Extract the (x, y) coordinate from the center of the cell holding the provided text.  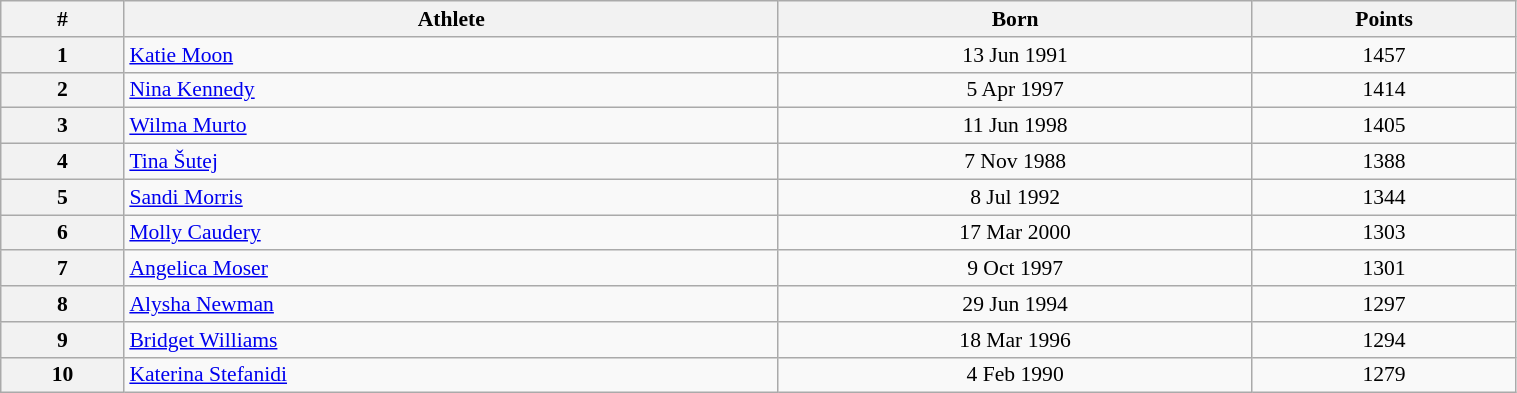
29 Jun 1994 (1015, 304)
4 Feb 1990 (1015, 375)
11 Jun 1998 (1015, 126)
1301 (1384, 269)
Wilma Murto (451, 126)
7 Nov 1988 (1015, 162)
8 Jul 1992 (1015, 197)
Alysha Newman (451, 304)
Angelica Moser (451, 269)
9 Oct 1997 (1015, 269)
13 Jun 1991 (1015, 55)
1279 (1384, 375)
10 (63, 375)
# (63, 19)
1414 (1384, 90)
18 Mar 1996 (1015, 340)
Bridget Williams (451, 340)
1405 (1384, 126)
1303 (1384, 233)
Tina Šutej (451, 162)
1388 (1384, 162)
17 Mar 2000 (1015, 233)
Born (1015, 19)
4 (63, 162)
6 (63, 233)
1297 (1384, 304)
Points (1384, 19)
5 (63, 197)
9 (63, 340)
Katerina Stefanidi (451, 375)
Katie Moon (451, 55)
1457 (1384, 55)
Athlete (451, 19)
1294 (1384, 340)
7 (63, 269)
Nina Kennedy (451, 90)
1344 (1384, 197)
1 (63, 55)
Molly Caudery (451, 233)
3 (63, 126)
5 Apr 1997 (1015, 90)
2 (63, 90)
8 (63, 304)
Sandi Morris (451, 197)
